Capture the cell that displays the provided text and extract its [x, y] central coordinate. 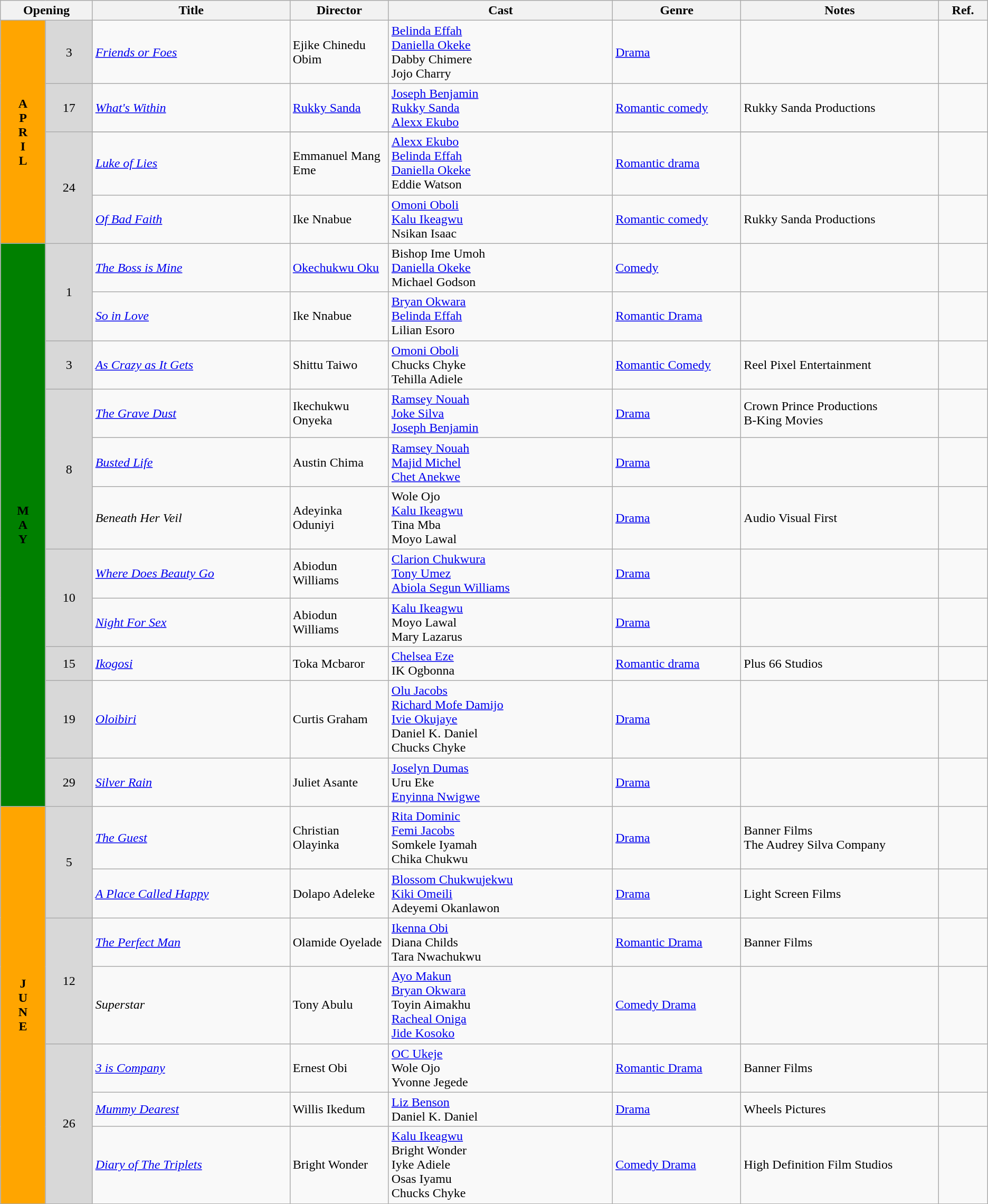
Diary of The Triplets [191, 1165]
Romantic Comedy [677, 365]
The Boss is Mine [191, 268]
Toka Mcbaror [339, 664]
APRIL [23, 132]
Tony Abulu [339, 1005]
So in Love [191, 316]
29 [69, 782]
1 [69, 292]
24 [69, 188]
Reel Pixel Entertainment [840, 365]
Clarion ChukwuraTony UmezAbiola Segun Williams [500, 573]
Luke of Lies [191, 164]
Superstar [191, 1005]
Oloibiri [191, 719]
Ejike Chinedu Obim [339, 52]
Ramsey NouahMajid MichelChet Anekwe [500, 462]
12 [69, 981]
Belinda EffahDaniella OkekeDabby ChimereJojo Charry [500, 52]
Wheels Pictures [840, 1110]
Opening [46, 11]
Omoni OboliChucks ChykeTehilla Adiele [500, 365]
3 is Company [191, 1068]
Ref. [963, 11]
Wole OjoKalu IkeagwuTina MbaMoyo Lawal [500, 517]
Ramsey NouahJoke SilvaJoseph Benjamin [500, 413]
Cast [500, 11]
19 [69, 719]
Blossom ChukwujekwuKiki OmeiliAdeyemi Okanlawon [500, 894]
Director [339, 11]
Banner Films The Audrey Silva Company [840, 838]
Kalu IkeagwuBright WonderIyke AdieleOsas IyamuChucks Chyke [500, 1165]
Omoni OboliKalu IkeagwuNsikan Isaac [500, 219]
Notes [840, 11]
Ernest Obi [339, 1068]
10 [69, 598]
17 [69, 108]
Night For Sex [191, 622]
Mummy Dearest [191, 1110]
Ikechukwu Onyeka [339, 413]
Ayo MakunBryan OkwaraToyin AimakhuRacheal OnigaJide Kosoko [500, 1005]
A Place Called Happy [191, 894]
Curtis Graham [339, 719]
MAY [23, 525]
What's Within [191, 108]
Bishop Ime UmohDaniella OkekeMichael Godson [500, 268]
Genre [677, 11]
Plus 66 Studios [840, 664]
The Grave Dust [191, 413]
Chelsea EzeIK Ogbonna [500, 664]
Joselyn DumasUru EkeEnyinna Nwigwe [500, 782]
Comedy [677, 268]
Juliet Asante [339, 782]
Rita DominicFemi JacobsSomkele IyamahChika Chukwu [500, 838]
Of Bad Faith [191, 219]
Kalu IkeagwuMoyo LawalMary Lazarus [500, 622]
Ikenna ObiDiana ChildsTara Nwachukwu [500, 942]
The Guest [191, 838]
As Crazy as It Gets [191, 365]
Silver Rain [191, 782]
Olu JacobsRichard Mofe DamijoIvie OkujayeDaniel K. DanielChucks Chyke [500, 719]
Liz BensonDaniel K. Daniel [500, 1110]
Olamide Oyelade [339, 942]
Bryan OkwaraBelinda EffahLilian Esoro [500, 316]
Rukky Sanda [339, 108]
Austin Chima [339, 462]
Willis Ikedum [339, 1110]
Alexx EkuboBelinda EffahDaniella Okeke Eddie Watson [500, 164]
OC UkejeWole OjoYvonne Jegede [500, 1068]
Ikogosi [191, 664]
15 [69, 664]
Light Screen Films [840, 894]
26 [69, 1123]
8 [69, 469]
Crown Prince Productions B-King Movies [840, 413]
Emmanuel Mang Eme [339, 164]
Joseph BenjaminRukky SandaAlexx Ekubo [500, 108]
Dolapo Adeleke [339, 894]
Busted Life [191, 462]
Where Does Beauty Go [191, 573]
High Definition Film Studios [840, 1165]
Christian Olayinka [339, 838]
Okechukwu Oku [339, 268]
Title [191, 11]
Bright Wonder [339, 1165]
Friends or Foes [191, 52]
JUNE [23, 1005]
Shittu Taiwo [339, 365]
Beneath Her Veil [191, 517]
Audio Visual First [840, 517]
The Perfect Man [191, 942]
5 [69, 862]
Adeyinka Oduniyi [339, 517]
